Find where the given text appears and provide that cell's center as [x, y] coordinate. 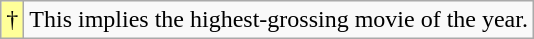
This implies the highest-grossing movie of the year. [279, 20]
† [12, 20]
